Return [X, Y] of the center of cell containing provided text 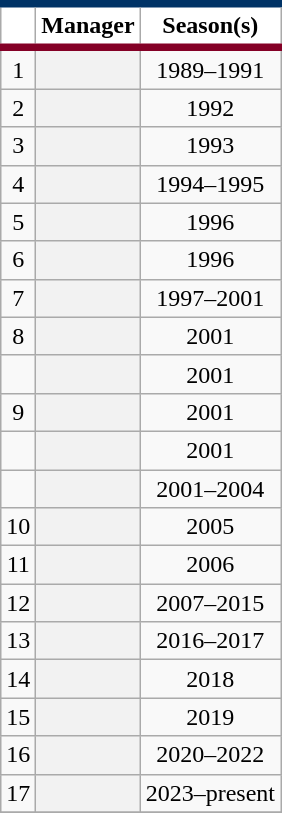
4 [18, 184]
8 [18, 336]
Manager [88, 26]
2016–2017 [210, 641]
3 [18, 146]
6 [18, 260]
2001–2004 [210, 489]
12 [18, 603]
2019 [210, 717]
1997–2001 [210, 298]
1992 [210, 108]
9 [18, 412]
16 [18, 755]
7 [18, 298]
2018 [210, 679]
2023–present [210, 793]
15 [18, 717]
2005 [210, 527]
13 [18, 641]
2020–2022 [210, 755]
5 [18, 222]
1994–1995 [210, 184]
14 [18, 679]
1993 [210, 146]
2007–2015 [210, 603]
1989–1991 [210, 68]
17 [18, 793]
Season(s) [210, 26]
1 [18, 68]
2006 [210, 565]
2 [18, 108]
11 [18, 565]
10 [18, 527]
